For the text-containing cell, return its midpoint in (x, y) coordinate format. 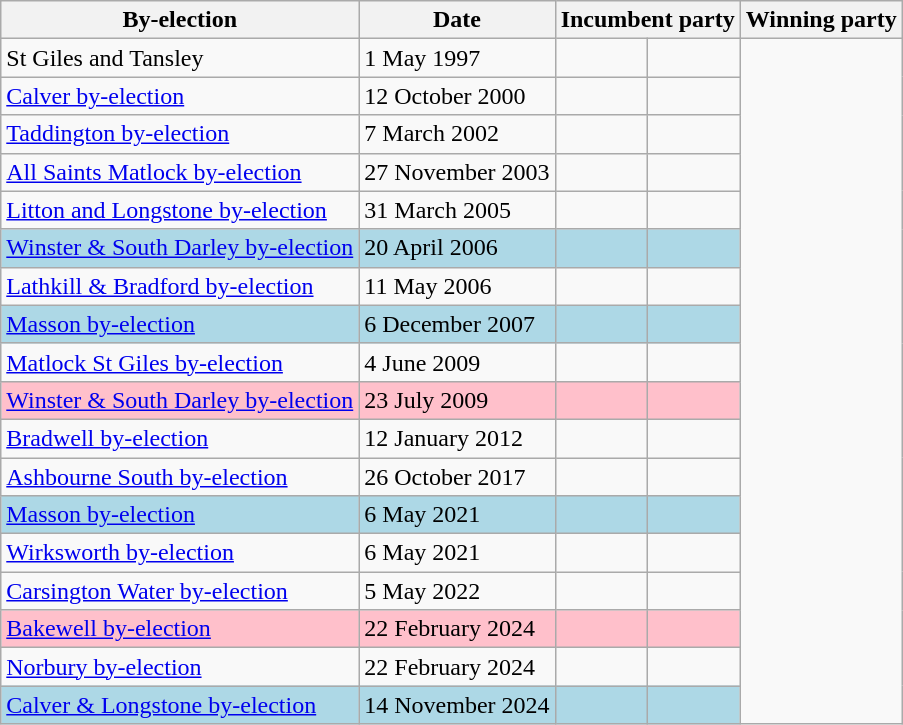
St Giles and Tansley (180, 58)
12 January 2012 (457, 438)
Matlock St Giles by-election (180, 362)
7 March 2002 (457, 134)
Bradwell by-election (180, 438)
12 October 2000 (457, 96)
4 June 2009 (457, 362)
23 July 2009 (457, 400)
Ashbourne South by-election (180, 477)
1 May 1997 (457, 58)
Calver by-election (180, 96)
Norbury by-election (180, 667)
Winning party (821, 20)
Carsington Water by-election (180, 591)
5 May 2022 (457, 591)
All Saints Matlock by-election (180, 172)
Bakewell by-election (180, 629)
Litton and Longstone by-election (180, 210)
27 November 2003 (457, 172)
26 October 2017 (457, 477)
Calver & Longstone by-election (180, 705)
14 November 2024 (457, 705)
20 April 2006 (457, 248)
Date (457, 20)
6 December 2007 (457, 324)
31 March 2005 (457, 210)
Taddington by-election (180, 134)
Lathkill & Bradford by-election (180, 286)
By-election (180, 20)
Incumbent party (648, 20)
11 May 2006 (457, 286)
Wirksworth by-election (180, 553)
